Capture the cell that displays the provided text and extract its (X, Y) central coordinate. 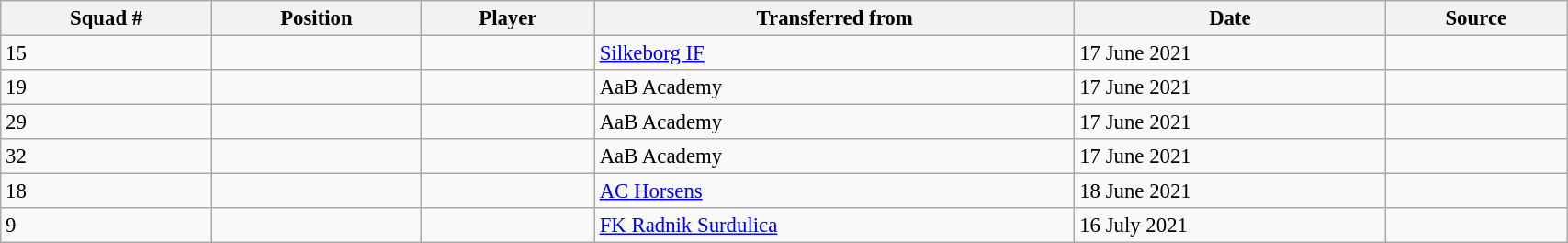
Squad # (107, 18)
Transferred from (834, 18)
29 (107, 122)
15 (107, 53)
Source (1476, 18)
AC Horsens (834, 191)
Position (316, 18)
9 (107, 226)
Silkeborg IF (834, 53)
FK Radnik Surdulica (834, 226)
32 (107, 156)
18 June 2021 (1230, 191)
Date (1230, 18)
Player (507, 18)
18 (107, 191)
16 July 2021 (1230, 226)
19 (107, 87)
